Pinpoint the cell where the given text exists, returning its [X, Y] midpoint coordinate. 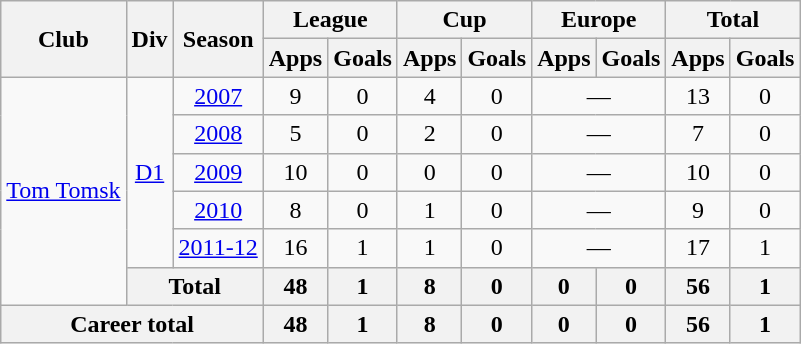
7 [698, 134]
Season [218, 39]
2008 [218, 134]
5 [295, 134]
Tom Tomsk [64, 191]
Cup [464, 20]
2 [429, 134]
Div [150, 39]
17 [698, 248]
2009 [218, 172]
Club [64, 39]
2011-12 [218, 248]
16 [295, 248]
4 [429, 96]
13 [698, 96]
Europe [599, 20]
2010 [218, 210]
D1 [150, 172]
League [330, 20]
2007 [218, 96]
Career total [132, 324]
